Capture the cell that displays the provided text and extract its (X, Y) central coordinate. 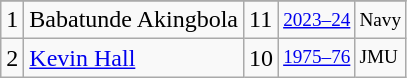
Babatunde Akingbola (134, 20)
11 (262, 20)
JMU (380, 58)
2 (12, 58)
1 (12, 20)
10 (262, 58)
Kevin Hall (134, 58)
1975–76 (317, 58)
Navy (380, 20)
2023–24 (317, 20)
